Return (X, Y) of the center of cell containing provided text 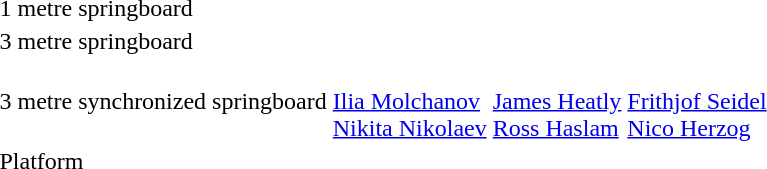
James HeatlyRoss Haslam (557, 101)
Ilia MolchanovNikita Nikolaev (410, 101)
